Return [x, y] of the center of cell containing provided text 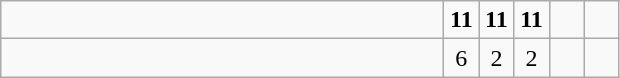
6 [462, 58]
